Provide the [X, Y] coordinate of the cell's center where the given text is located.  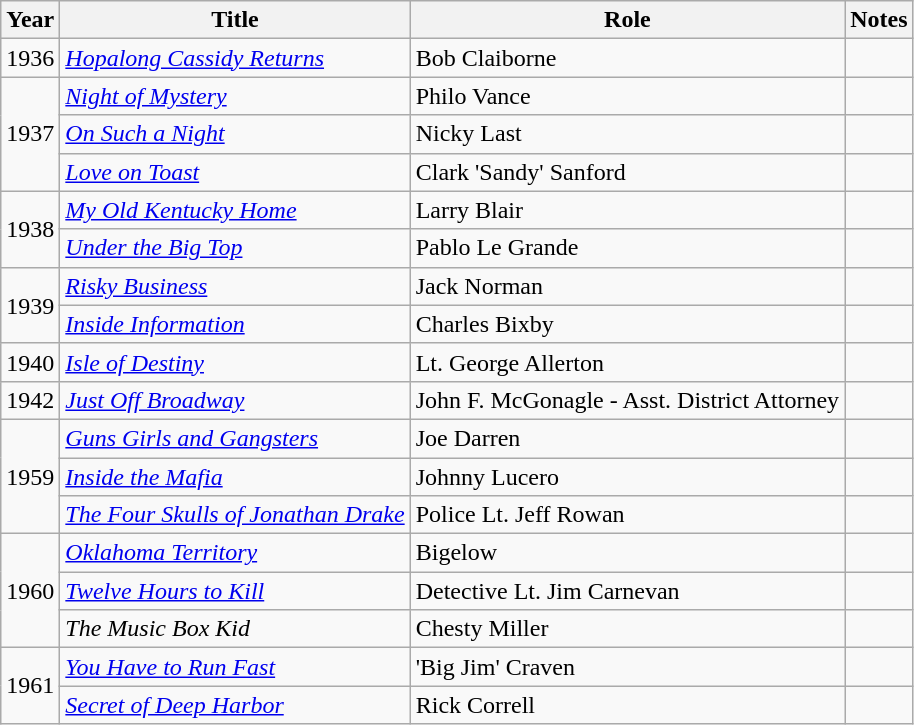
Charles Bixby [627, 324]
Bob Claiborne [627, 58]
Year [30, 20]
Risky Business [235, 286]
Secret of Deep Harbor [235, 705]
Love on Toast [235, 172]
Role [627, 20]
1936 [30, 58]
Pablo Le Grande [627, 248]
1939 [30, 305]
Guns Girls and Gangsters [235, 438]
1940 [30, 362]
Joe Darren [627, 438]
Isle of Destiny [235, 362]
1961 [30, 686]
Johnny Lucero [627, 477]
Oklahoma Territory [235, 553]
Police Lt. Jeff Rowan [627, 515]
You Have to Run Fast [235, 667]
1937 [30, 134]
1938 [30, 229]
Philo Vance [627, 96]
On Such a Night [235, 134]
John F. McGonagle - Asst. District Attorney [627, 400]
Clark 'Sandy' Sanford [627, 172]
Hopalong Cassidy Returns [235, 58]
'Big Jim' Craven [627, 667]
Nicky Last [627, 134]
1942 [30, 400]
Twelve Hours to Kill [235, 591]
Chesty Miller [627, 629]
Bigelow [627, 553]
Inside Information [235, 324]
1960 [30, 591]
Rick Correll [627, 705]
My Old Kentucky Home [235, 210]
1959 [30, 476]
Under the Big Top [235, 248]
Night of Mystery [235, 96]
Title [235, 20]
The Four Skulls of Jonathan Drake [235, 515]
Lt. George Allerton [627, 362]
Detective Lt. Jim Carnevan [627, 591]
Inside the Mafia [235, 477]
The Music Box Kid [235, 629]
Just Off Broadway [235, 400]
Notes [879, 20]
Jack Norman [627, 286]
Larry Blair [627, 210]
